Scan for the cell matching the given text and deliver its (X, Y) coordinate at center. 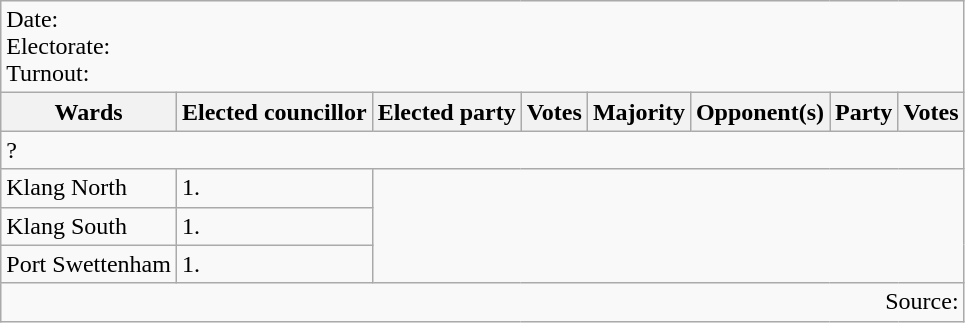
Klang South (89, 226)
Elected party (446, 112)
Party (864, 112)
Date: Electorate: Turnout: (482, 47)
Port Swettenham (89, 264)
Majority (638, 112)
Source: (482, 302)
Klang North (89, 188)
Wards (89, 112)
? (482, 150)
Opponent(s) (760, 112)
Elected councillor (274, 112)
